Find where the given text appears and provide that cell's center as (X, Y) coordinate. 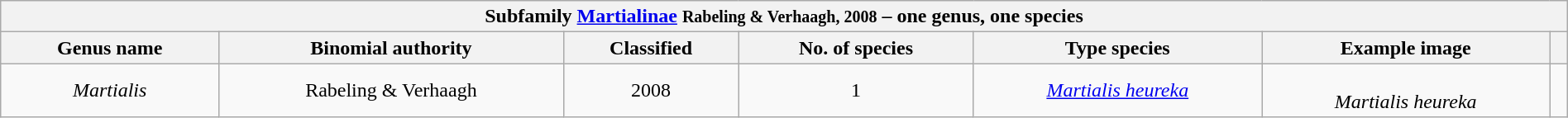
Type species (1117, 48)
Classified (651, 48)
Genus name (110, 48)
Example image (1406, 48)
1 (856, 91)
Rabeling & Verhaagh (392, 91)
2008 (651, 91)
No. of species (856, 48)
Subfamily Martialinae Rabeling & Verhaagh, 2008 – one genus, one species (784, 17)
Martialis (110, 91)
Binomial authority (392, 48)
